For the text-containing cell, return its midpoint in [X, Y] coordinate format. 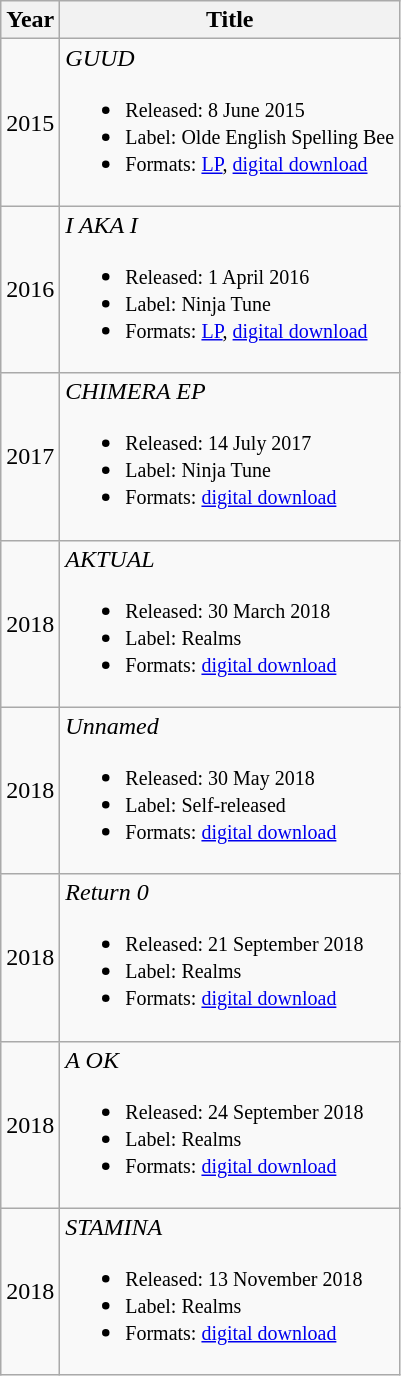
CHIMERA EPReleased: 14 July 2017Label: Ninja TuneFormats: digital download [230, 456]
Return 0Released: 21 September 2018Label: RealmsFormats: digital download [230, 958]
GUUDReleased: 8 June 2015Label: Olde English Spelling BeeFormats: LP, digital download [230, 122]
A OKReleased: 24 September 2018Label: RealmsFormats: digital download [230, 1124]
I AKA IReleased: 1 April 2016Label: Ninja TuneFormats: LP, digital download [230, 290]
UnnamedReleased: 30 May 2018Label: Self-releasedFormats: digital download [230, 790]
2015 [30, 122]
2017 [30, 456]
Year [30, 20]
STAMINAReleased: 13 November 2018Label: RealmsFormats: digital download [230, 1292]
Title [230, 20]
AKTUALReleased: 30 March 2018Label: RealmsFormats: digital download [230, 624]
2016 [30, 290]
